Detect which cell encompasses the target text, then output its [X, Y] center coordinate. 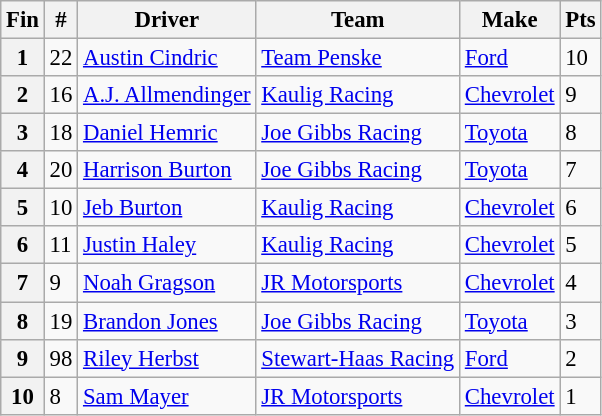
Austin Cindric [167, 58]
A.J. Allmendinger [167, 95]
20 [60, 170]
Noah Gragson [167, 283]
Team Penske [358, 58]
Team [358, 20]
Riley Herbst [167, 358]
# [60, 20]
16 [60, 95]
Pts [580, 20]
Daniel Hemric [167, 133]
Make [509, 20]
18 [60, 133]
Brandon Jones [167, 321]
Stewart-Haas Racing [358, 358]
98 [60, 358]
Fin [23, 20]
Justin Haley [167, 245]
Sam Mayer [167, 396]
Driver [167, 20]
11 [60, 245]
Harrison Burton [167, 170]
19 [60, 321]
22 [60, 58]
Jeb Burton [167, 208]
